Output the [x, y] coordinate of the center of the cell containing the given text.  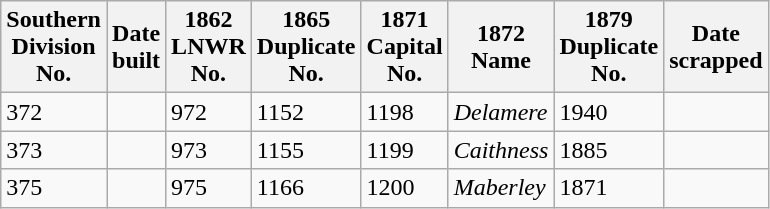
SouthernDivisionNo. [54, 47]
972 [209, 112]
973 [209, 150]
1199 [404, 150]
Datebuilt [136, 47]
373 [54, 150]
975 [209, 188]
1152 [306, 112]
1940 [609, 112]
375 [54, 188]
1166 [306, 188]
Maberley [501, 188]
1200 [404, 188]
1872Name [501, 47]
1871 [609, 188]
1862LNWRNo. [209, 47]
1865DuplicateNo. [306, 47]
1871CapitalNo. [404, 47]
1885 [609, 150]
Datescrapped [716, 47]
372 [54, 112]
1198 [404, 112]
1879DuplicateNo. [609, 47]
1155 [306, 150]
Delamere [501, 112]
Caithness [501, 150]
